Capture the cell that displays the provided text and extract its [x, y] central coordinate. 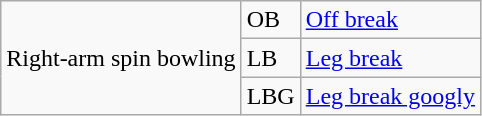
Off break [390, 20]
OB [270, 20]
LB [270, 58]
Leg break googly [390, 96]
Leg break [390, 58]
LBG [270, 96]
Right-arm spin bowling [121, 58]
